Return (X, Y) of the center of cell containing provided text 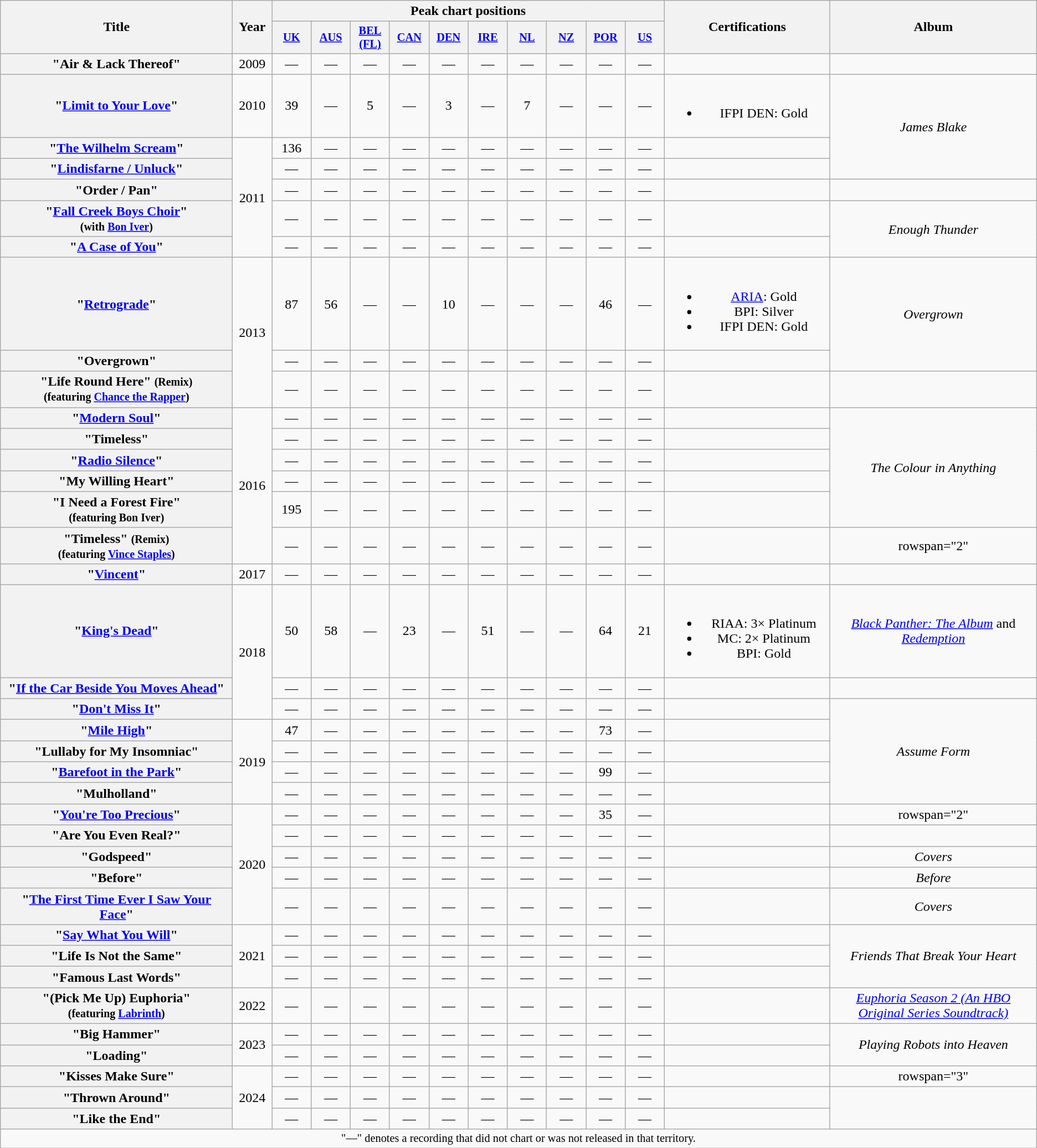
35 (606, 814)
64 (606, 632)
Peak chart positions (469, 11)
"My Willing Heart" (116, 481)
"Air & Lack Thereof" (116, 64)
"Before" (116, 878)
58 (331, 632)
50 (291, 632)
NZ (566, 38)
2010 (253, 106)
7 (527, 106)
"The First Time Ever I Saw Your Face" (116, 906)
NL (527, 38)
RIAA: 3× PlatinumMC: 2× PlatinumBPI: Gold (747, 632)
Album (933, 27)
2016 (253, 485)
"Don't Miss It" (116, 709)
21 (645, 632)
IRE (487, 38)
51 (487, 632)
56 (331, 304)
BEL(FL) (370, 38)
2024 (253, 1098)
IFPI DEN: Gold (747, 106)
rowspan="3" (933, 1077)
DEN (449, 38)
2020 (253, 864)
2013 (253, 332)
10 (449, 304)
"Timeless" (Remix)(featuring Vince Staples) (116, 545)
"Kisses Make Sure" (116, 1077)
"Barefoot in the Park" (116, 772)
2017 (253, 574)
Enough Thunder (933, 229)
"If the Car Beside You Moves Ahead" (116, 688)
Before (933, 878)
"King's Dead" (116, 632)
US (645, 38)
POR (606, 38)
2011 (253, 197)
23 (409, 632)
"Big Hammer" (116, 1034)
"Vincent" (116, 574)
5 (370, 106)
"Lindisfarne / Unluck" (116, 169)
2021 (253, 956)
2019 (253, 762)
"Thrown Around" (116, 1098)
"Overgrown" (116, 361)
"Lullaby for My Insomniac" (116, 751)
ARIA: GoldBPI: SilverIFPI DEN: Gold (747, 304)
Title (116, 27)
"You're Too Precious" (116, 814)
2022 (253, 1005)
Euphoria Season 2 (An HBO Original Series Soundtrack) (933, 1005)
Friends That Break Your Heart (933, 956)
47 (291, 730)
"A Case of You" (116, 247)
2009 (253, 64)
"Loading" (116, 1055)
2023 (253, 1045)
2018 (253, 653)
Overgrown (933, 315)
"Life Round Here" (Remix)(featuring Chance the Rapper) (116, 389)
136 (291, 148)
AUS (331, 38)
"Fall Creek Boys Choir"(with Bon Iver) (116, 218)
Black Panther: The Album and Redemption (933, 632)
"Say What You Will" (116, 935)
The Colour in Anything (933, 468)
"Radio Silence" (116, 460)
Assume Form (933, 751)
"Limit to Your Love" (116, 106)
"Like the End" (116, 1119)
73 (606, 730)
UK (291, 38)
99 (606, 772)
"Mile High" (116, 730)
"Order / Pan" (116, 190)
Year (253, 27)
"I Need a Forest Fire"(featuring Bon Iver) (116, 510)
"Godspeed" (116, 857)
195 (291, 510)
"Mulholland" (116, 793)
Playing Robots into Heaven (933, 1045)
46 (606, 304)
87 (291, 304)
"Are You Even Real?" (116, 836)
CAN (409, 38)
"Retrograde" (116, 304)
"The Wilhelm Scream" (116, 148)
"Famous Last Words" (116, 977)
"Timeless" (116, 439)
James Blake (933, 127)
"Modern Soul" (116, 418)
"Life Is Not the Same" (116, 956)
39 (291, 106)
"(Pick Me Up) Euphoria"(featuring Labrinth) (116, 1005)
Certifications (747, 27)
"—" denotes a recording that did not chart or was not released in that territory. (518, 1139)
3 (449, 106)
